Find where the given text appears and provide that cell's center as (x, y) coordinate. 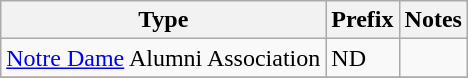
Notre Dame Alumni Association (164, 58)
Notes (433, 20)
Type (164, 20)
ND (362, 58)
Prefix (362, 20)
